For the text-containing cell, return its midpoint in (X, Y) coordinate format. 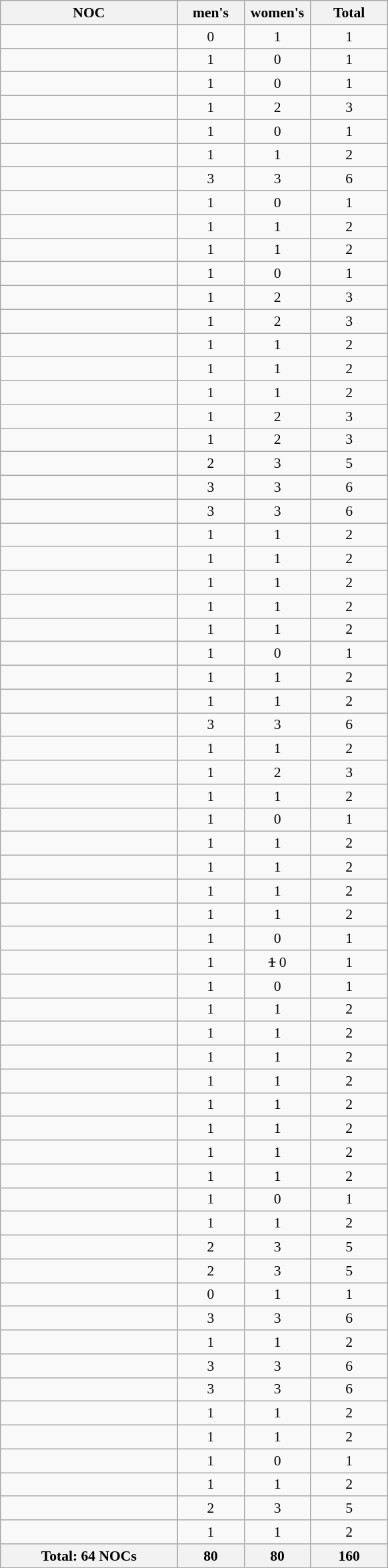
NOC (89, 13)
men's (211, 13)
Total (349, 13)
1 0 (277, 962)
Total: 64 NOCs (89, 1556)
160 (349, 1556)
women's (277, 13)
